Provide the [x, y] coordinate of the cell's center where the given text is located.  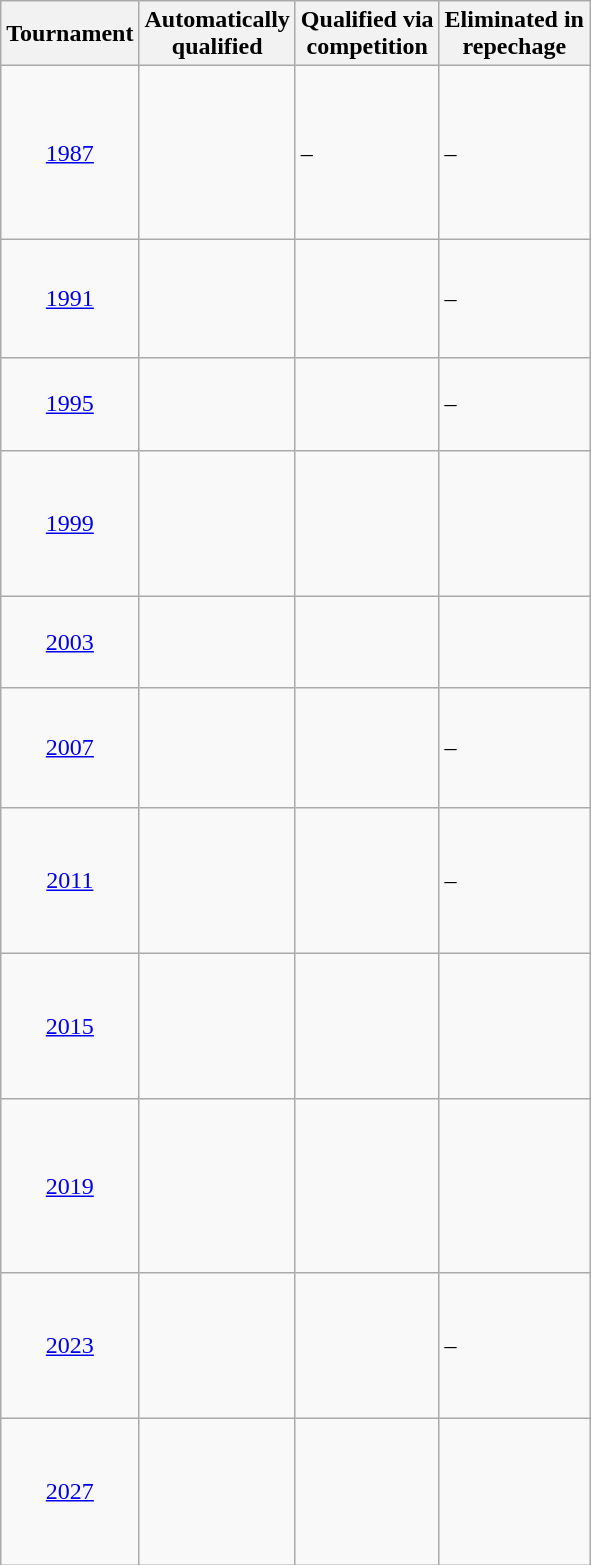
1999 [70, 523]
2019 [70, 1186]
Qualified via competition [367, 34]
2007 [70, 748]
2027 [70, 1491]
1995 [70, 404]
Tournament [70, 34]
1991 [70, 298]
2023 [70, 1345]
Automatically qualified [217, 34]
2015 [70, 1026]
2003 [70, 642]
2011 [70, 880]
1987 [70, 152]
Eliminated in repechage [514, 34]
